Pinpoint the cell where the given text exists, returning its [x, y] midpoint coordinate. 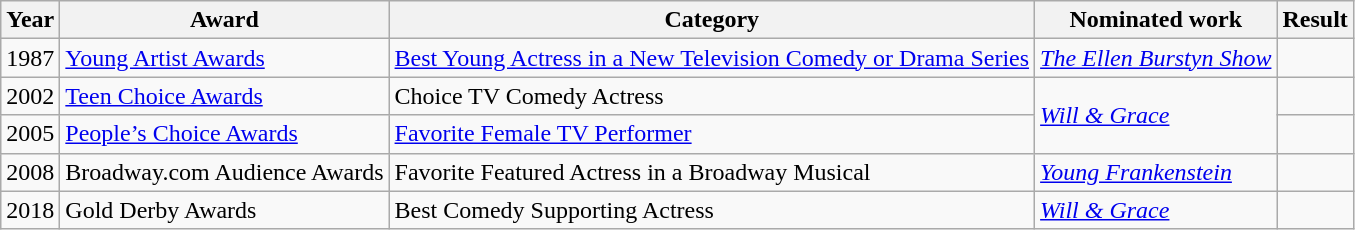
2008 [30, 172]
Choice TV Comedy Actress [712, 96]
Best Comedy Supporting Actress [712, 210]
2002 [30, 96]
Category [712, 20]
Broadway.com Audience Awards [224, 172]
Result [1315, 20]
Teen Choice Awards [224, 96]
2005 [30, 134]
2018 [30, 210]
Award [224, 20]
1987 [30, 58]
Best Young Actress in a New Television Comedy or Drama Series [712, 58]
Favorite Female TV Performer [712, 134]
People’s Choice Awards [224, 134]
Young Frankenstein [1156, 172]
Young Artist Awards [224, 58]
Gold Derby Awards [224, 210]
The Ellen Burstyn Show [1156, 58]
Nominated work [1156, 20]
Favorite Featured Actress in a Broadway Musical [712, 172]
Year [30, 20]
